Locate the cell with the specified text and output its [X, Y] center coordinate. 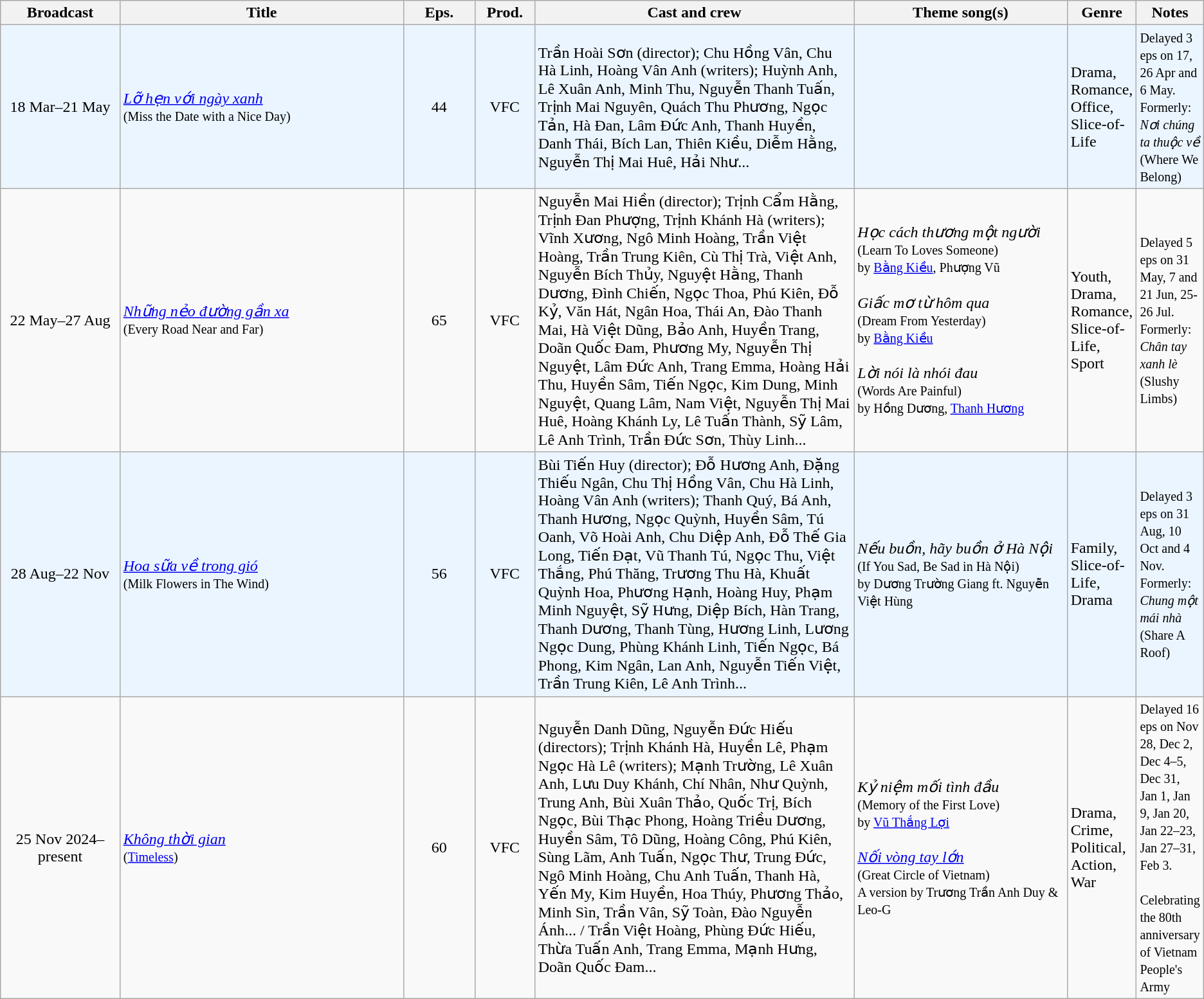
Không thời gian(Timeless) [261, 847]
Title [261, 13]
Kỷ niệm mối tình đầu(Memory of the First Love)by Vũ Thắng LợiNối vòng tay lớn(Great Circle of Vietnam)A version by Trương Trần Anh Duy & Leo-G [961, 847]
60 [439, 847]
Hoa sữa về trong gió(Milk Flowers in The Wind) [261, 574]
Delayed 3 eps on 17, 26 Apr and 6 May.Formerly: Nơi chúng ta thuộc về (Where We Belong) [1170, 107]
Drama, Romance, Office, Slice-of-Life [1102, 107]
Nếu buồn, hãy buồn ở Hà Nội(If You Sad, Be Sad in Hà Nội)by Dương Trường Giang ft. Nguyễn Việt Hùng [961, 574]
Theme song(s) [961, 13]
Cast and crew [695, 13]
Notes [1170, 13]
22 May–27 Aug [60, 320]
65 [439, 320]
Prod. [504, 13]
25 Nov 2024–present [60, 847]
Lỡ hẹn với ngày xanh(Miss the Date with a Nice Day) [261, 107]
44 [439, 107]
Delayed 5 eps on 31 May, 7 and 21 Jun, 25-26 Jul.Formerly: Chân tay xanh lè (Slushy Limbs) [1170, 320]
Những nẻo đường gần xa(Every Road Near and Far) [261, 320]
Youth, Drama, Romance, Slice-of-Life, Sport [1102, 320]
Drama, Crime, Political, Action, War [1102, 847]
Delayed 3 eps on 31 Aug, 10 Oct and 4 Nov.Formerly: Chung một mái nhà (Share A Roof) [1170, 574]
56 [439, 574]
18 Mar–21 May [60, 107]
Family, Slice-of-Life, Drama [1102, 574]
28 Aug–22 Nov [60, 574]
Genre [1102, 13]
Eps. [439, 13]
Broadcast [60, 13]
